Return (x, y) of the center of cell containing provided text 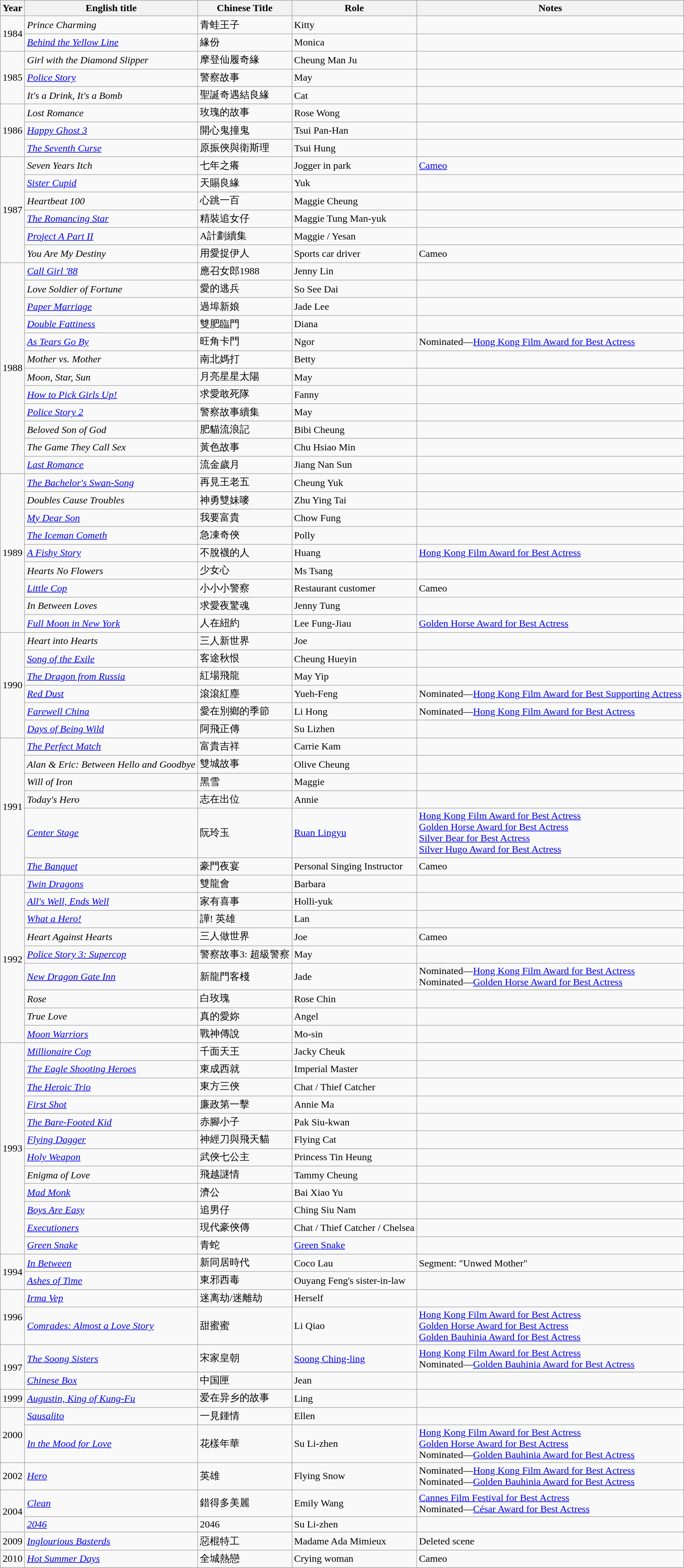
武俠七公主 (245, 1157)
志在出位 (245, 800)
Girl with the Diamond Slipper (111, 60)
Hong Kong Film Award for Best ActressNominated—Golden Bauhinia Award for Best Actress (550, 1358)
譁! 英雄 (245, 919)
東邪西毒 (245, 1281)
Last Romance (111, 465)
Nominated—Hong Kong Film Award for Best ActressNominated—Golden Horse Award for Best Actress (550, 977)
The Bare-Footed Kid (111, 1123)
Heart Against Hearts (111, 936)
Doubles Cause Troubles (111, 500)
Personal Singing Instructor (354, 866)
Police Story 2 (111, 412)
Will of Iron (111, 782)
客途秋恨 (245, 658)
Jacky Cheuk (354, 1051)
白玫瑰 (245, 999)
新同居時代 (245, 1263)
The Banquet (111, 866)
1987 (12, 209)
Maggie Cheung (354, 201)
爱在异乡的故事 (245, 1398)
Hong Kong Film Award for Best Actress (550, 553)
現代豪俠傳 (245, 1228)
Seven Years Itch (111, 165)
Cannes Film Festival for Best ActressNominated—César Award for Best Actress (550, 1503)
Yuk (354, 184)
少女心 (245, 571)
Executioners (111, 1228)
Annie Ma (354, 1104)
Princess Tin Heung (354, 1157)
Angel (354, 1017)
富貴吉祥 (245, 747)
Comrades: Almost a Love Story (111, 1326)
豪門夜宴 (245, 866)
神勇雙妹嘜 (245, 500)
Betty (354, 360)
應召女郎1988 (245, 271)
Enigma of Love (111, 1175)
飛越謎情 (245, 1175)
Fanny (354, 395)
Hong Kong Film Award for Best ActressGolden Horse Award for Best ActressNominated—Golden Bauhinia Award for Best Actress (550, 1444)
Madame Ada Mimieux (354, 1541)
Kitty (354, 25)
1990 (12, 685)
Tsui Pan-Han (354, 131)
Hong Kong Film Award for Best ActressGolden Horse Award for Best ActressSilver Bear for Best ActressSilver Hugo Award for Best Actress (550, 833)
再見王老五 (245, 482)
The Game They Call Sex (111, 448)
Jogger in park (354, 165)
Happy Ghost 3 (111, 131)
Bai Xiao Yu (354, 1193)
Cheung Yuk (354, 482)
Polly (354, 535)
小小小警察 (245, 588)
Notes (550, 8)
2002 (12, 1477)
First Shot (111, 1104)
Restaurant customer (354, 588)
家有喜事 (245, 902)
1984 (12, 34)
Behind the Yellow Line (111, 42)
1999 (12, 1398)
Project A Part II (111, 237)
精裝追女仔 (245, 218)
All's Well, Ends Well (111, 902)
阮玲玉 (245, 833)
廉政第一擊 (245, 1104)
旺角卡門 (245, 342)
What a Hero! (111, 919)
How to Pick Girls Up! (111, 395)
Moon, Star, Sun (111, 377)
摩登仙履奇緣 (245, 60)
錯得多美麗 (245, 1503)
肥貓流浪記 (245, 430)
求愛敢死隊 (245, 395)
It's a Drink, It's a Bomb (111, 95)
The Soong Sisters (111, 1358)
Cheung Hueyin (354, 658)
Sister Cupid (111, 184)
Su Lizhen (354, 729)
Lan (354, 919)
我要富貴 (245, 518)
急凍奇俠 (245, 535)
甜蜜蜜 (245, 1326)
流金歲月 (245, 465)
Ashes of Time (111, 1281)
The Iceman Cometh (111, 535)
警察故事3: 超級警察 (245, 955)
True Love (111, 1017)
Little Cop (111, 588)
Irma Vep (111, 1298)
Lee Fung-Jiau (354, 624)
In Between Loves (111, 606)
Police Story 3: Supercop (111, 955)
Hero (111, 1477)
三人新世界 (245, 641)
Twin Dragons (111, 884)
心跳一百 (245, 201)
Crying woman (354, 1558)
The Heroic Trio (111, 1087)
Paper Marriage (111, 307)
1986 (12, 131)
中国匣 (245, 1381)
Rose Chin (354, 999)
緣份 (245, 42)
Hearts No Flowers (111, 571)
警察故事續集 (245, 412)
Jade Lee (354, 307)
Imperial Master (354, 1070)
月亮星星太陽 (245, 377)
英雄 (245, 1477)
Augustin, King of Kung-Fu (111, 1398)
Center Stage (111, 833)
The Dragon from Russia (111, 677)
Barbara (354, 884)
Maggie Tung Man-yuk (354, 218)
花樣年華 (245, 1444)
Days of Being Wild (111, 729)
Moon Warriors (111, 1034)
全城熱戀 (245, 1558)
Rose (111, 999)
Huang (354, 553)
Maggie / Yesan (354, 237)
Monica (354, 42)
Lost Romance (111, 113)
原振俠與衛斯理 (245, 148)
Golden Horse Award for Best Actress (550, 624)
Ngor (354, 342)
三人做世界 (245, 936)
2004 (12, 1511)
Alan & Eric: Between Hello and Goodbye (111, 764)
滾滾紅塵 (245, 694)
Pak Siu-kwan (354, 1123)
Song of the Exile (111, 658)
Nominated—Hong Kong Film Award for Best Supporting Actress (550, 694)
Ching Siu Nam (354, 1210)
愛在別鄉的季節 (245, 711)
赤腳小子 (245, 1123)
阿飛正傳 (245, 729)
Millionaire Cop (111, 1051)
Jenny Tung (354, 606)
Ouyang Feng's sister-in-law (354, 1281)
戰神傳說 (245, 1034)
May Yip (354, 677)
Tsui Hung (354, 148)
南北媽打 (245, 360)
玫瑰的故事 (245, 113)
黃色故事 (245, 448)
Cheung Man Ju (354, 60)
Double Fattiness (111, 324)
Ruan Lingyu (354, 833)
A Fishy Story (111, 553)
雙肥臨門 (245, 324)
黑雪 (245, 782)
不脫襪的人 (245, 553)
Tammy Cheung (354, 1175)
Beloved Son of God (111, 430)
Chinese Title (245, 8)
東方三俠 (245, 1087)
Yueh-Feng (354, 694)
東成西就 (245, 1070)
Li Qiao (354, 1326)
求愛夜驚魂 (245, 606)
Flying Snow (354, 1477)
1985 (12, 78)
七年之癢 (245, 165)
Deleted scene (550, 1541)
Year (12, 8)
1996 (12, 1317)
Chinese Box (111, 1381)
新龍門客棧 (245, 977)
In Between (111, 1263)
Ling (354, 1398)
Bibi Cheung (354, 430)
New Dragon Gate Inn (111, 977)
Herself (354, 1298)
Police Story (111, 78)
過埠新娘 (245, 307)
Call Girl '88 (111, 271)
Coco Lau (354, 1263)
追男仔 (245, 1210)
1997 (12, 1367)
The Romancing Star (111, 218)
As Tears Go By (111, 342)
Mad Monk (111, 1193)
Chow Fung (354, 518)
Red Dust (111, 694)
1989 (12, 553)
Li Hong (354, 711)
A計劃續集 (245, 237)
Love Soldier of Fortune (111, 289)
2000 (12, 1435)
Soong Ching-ling (354, 1358)
Chu Hsiao Min (354, 448)
2010 (12, 1558)
Holy Weapon (111, 1157)
Boys Are Easy (111, 1210)
迷离劫/迷離劫 (245, 1298)
Holli-yuk (354, 902)
Olive Cheung (354, 764)
1993 (12, 1148)
My Dear Son (111, 518)
The Bachelor's Swan-Song (111, 482)
Jade (354, 977)
雙龍會 (245, 884)
You Are My Destiny (111, 254)
Hot Summer Days (111, 1558)
一見鍾情 (245, 1416)
Full Moon in New York (111, 624)
Chat / Thief Catcher / Chelsea (354, 1228)
開心鬼撞鬼 (245, 131)
神經刀與飛天貓 (245, 1140)
English title (111, 8)
Mother vs. Mother (111, 360)
In the Mood for Love (111, 1444)
宋家皇朝 (245, 1358)
Jean (354, 1381)
Heart into Hearts (111, 641)
警察故事 (245, 78)
Carrie Kam (354, 747)
聖誕奇遇結良緣 (245, 95)
Hong Kong Film Award for Best ActressGolden Horse Award for Best ActressGolden Bauhinia Award for Best Actress (550, 1326)
Farewell China (111, 711)
Prince Charming (111, 25)
2009 (12, 1541)
真的愛妳 (245, 1017)
天賜良緣 (245, 184)
1992 (12, 959)
Jenny Lin (354, 271)
Today's Hero (111, 800)
青蛇 (245, 1246)
Ms Tsang (354, 571)
Maggie (354, 782)
Sausalito (111, 1416)
The Perfect Match (111, 747)
Ellen (354, 1416)
Flying Dagger (111, 1140)
Role (354, 8)
愛的逃兵 (245, 289)
Zhu Ying Tai (354, 500)
Heartbeat 100 (111, 201)
千面天王 (245, 1051)
So See Dai (354, 289)
The Seventh Curse (111, 148)
人在紐約 (245, 624)
Chat / Thief Catcher (354, 1087)
Mo-sin (354, 1034)
Cat (354, 95)
1994 (12, 1271)
用愛捉伊人 (245, 254)
Nominated—Hong Kong Film Award for Best ActressNominated—Golden Bauhinia Award for Best Actress (550, 1477)
惡棍特工 (245, 1541)
Jiang Nan Sun (354, 465)
Diana (354, 324)
濟公 (245, 1193)
1991 (12, 807)
Clean (111, 1503)
Inglourious Basterds (111, 1541)
The Eagle Shooting Heroes (111, 1070)
Emily Wang (354, 1503)
Segment: "Unwed Mother" (550, 1263)
Annie (354, 800)
青蛙王子 (245, 25)
Flying Cat (354, 1140)
紅場飛龍 (245, 677)
雙城故事 (245, 764)
Sports car driver (354, 254)
Rose Wong (354, 113)
1988 (12, 368)
